Pinpoint the cell where the given text exists, returning its (x, y) midpoint coordinate. 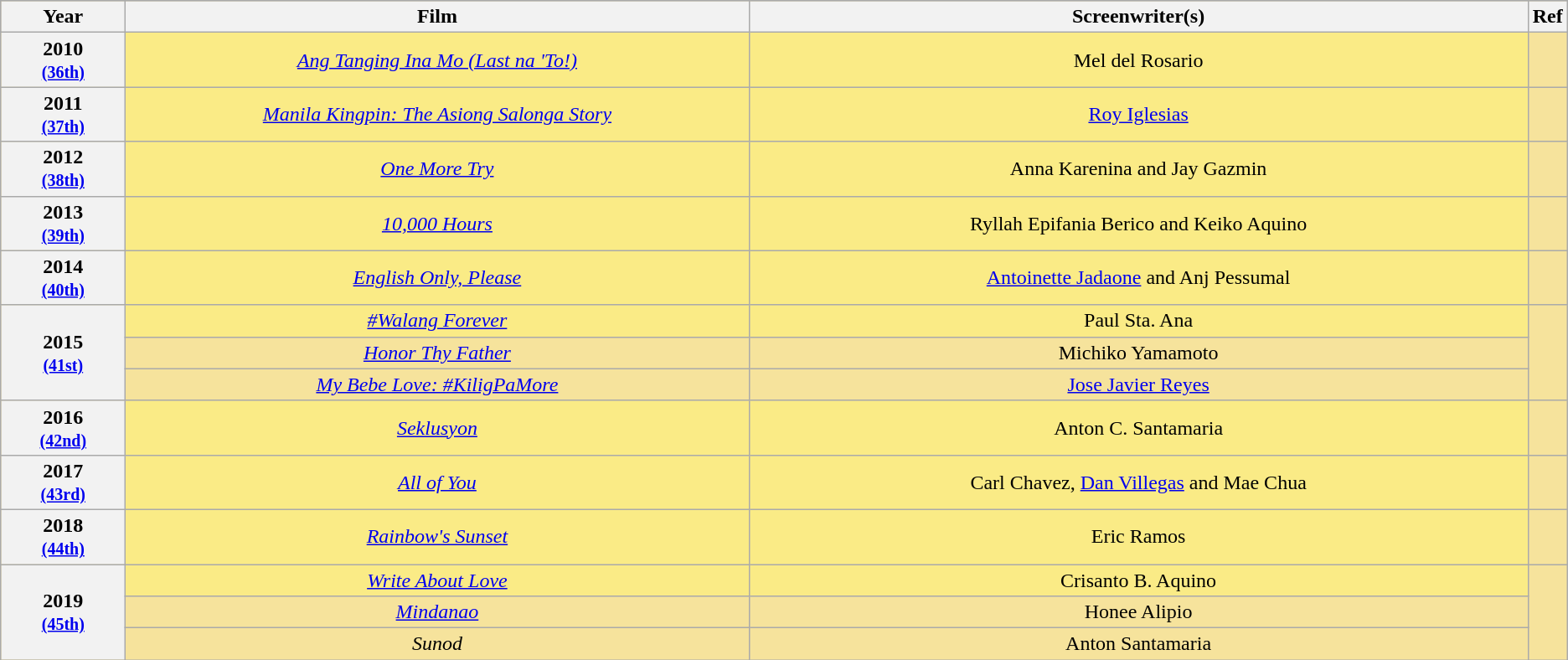
Mel del Rosario (1138, 60)
2017 (43rd) (64, 482)
2013 (39th) (64, 223)
2014 (40th) (64, 278)
Ryllah Epifania Berico and Keiko Aquino (1138, 223)
English Only, Please (437, 278)
Honor Thy Father (437, 353)
Michiko Yamamoto (1138, 353)
2019 (45th) (64, 612)
Ref (1548, 17)
Sunod (437, 644)
Film (437, 17)
2015 (41st) (64, 353)
Jose Javier Reyes (1138, 384)
Seklusyon (437, 427)
Anton Santamaria (1138, 644)
Paul Sta. Ana (1138, 321)
Screenwriter(s) (1138, 17)
Rainbow's Sunset (437, 536)
Year (64, 17)
2012 (38th) (64, 169)
Antoinette Jadaone and Anj Pessumal (1138, 278)
Mindanao (437, 612)
2016 (42nd) (64, 427)
Carl Chavez, Dan Villegas and Mae Chua (1138, 482)
Manila Kingpin: The Asiong Salonga Story (437, 114)
Eric Ramos (1138, 536)
My Bebe Love: #KiligPaMore (437, 384)
Ang Tanging Ina Mo (Last na 'To!) (437, 60)
One More Try (437, 169)
2011 (37th) (64, 114)
#Walang Forever (437, 321)
2018 (44th) (64, 536)
Write About Love (437, 580)
Anton C. Santamaria (1138, 427)
Honee Alipio (1138, 612)
Roy Iglesias (1138, 114)
Crisanto B. Aquino (1138, 580)
All of You (437, 482)
2010 (36th) (64, 60)
Anna Karenina and Jay Gazmin (1138, 169)
10,000 Hours (437, 223)
